Find where the given text appears and provide that cell's center as [x, y] coordinate. 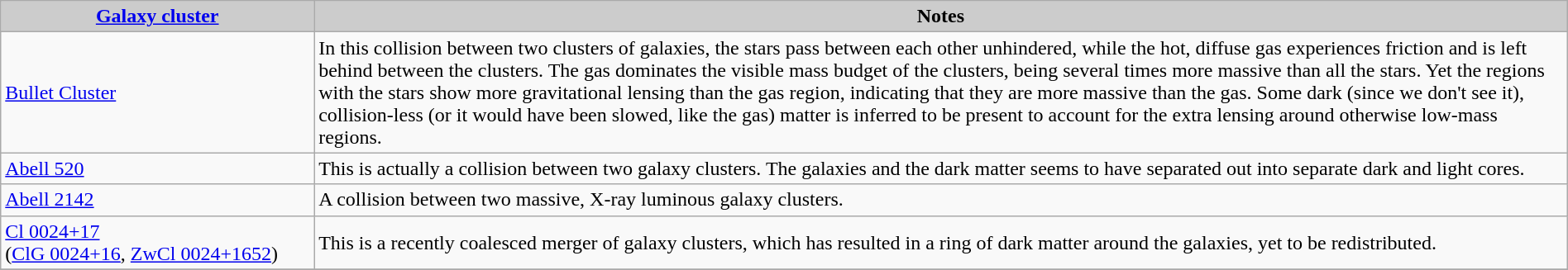
Galaxy cluster [157, 17]
A collision between two massive, X-ray luminous galaxy clusters. [941, 200]
Abell 520 [157, 168]
Bullet Cluster [157, 92]
This is a recently coalesced merger of galaxy clusters, which has resulted in a ring of dark matter around the galaxies, yet to be redistributed. [941, 243]
Abell 2142 [157, 200]
Notes [941, 17]
Cl 0024+17 (ClG 0024+16, ZwCl 0024+1652) [157, 243]
